Provide the (X, Y) coordinate of the cell's center where the given text is located.  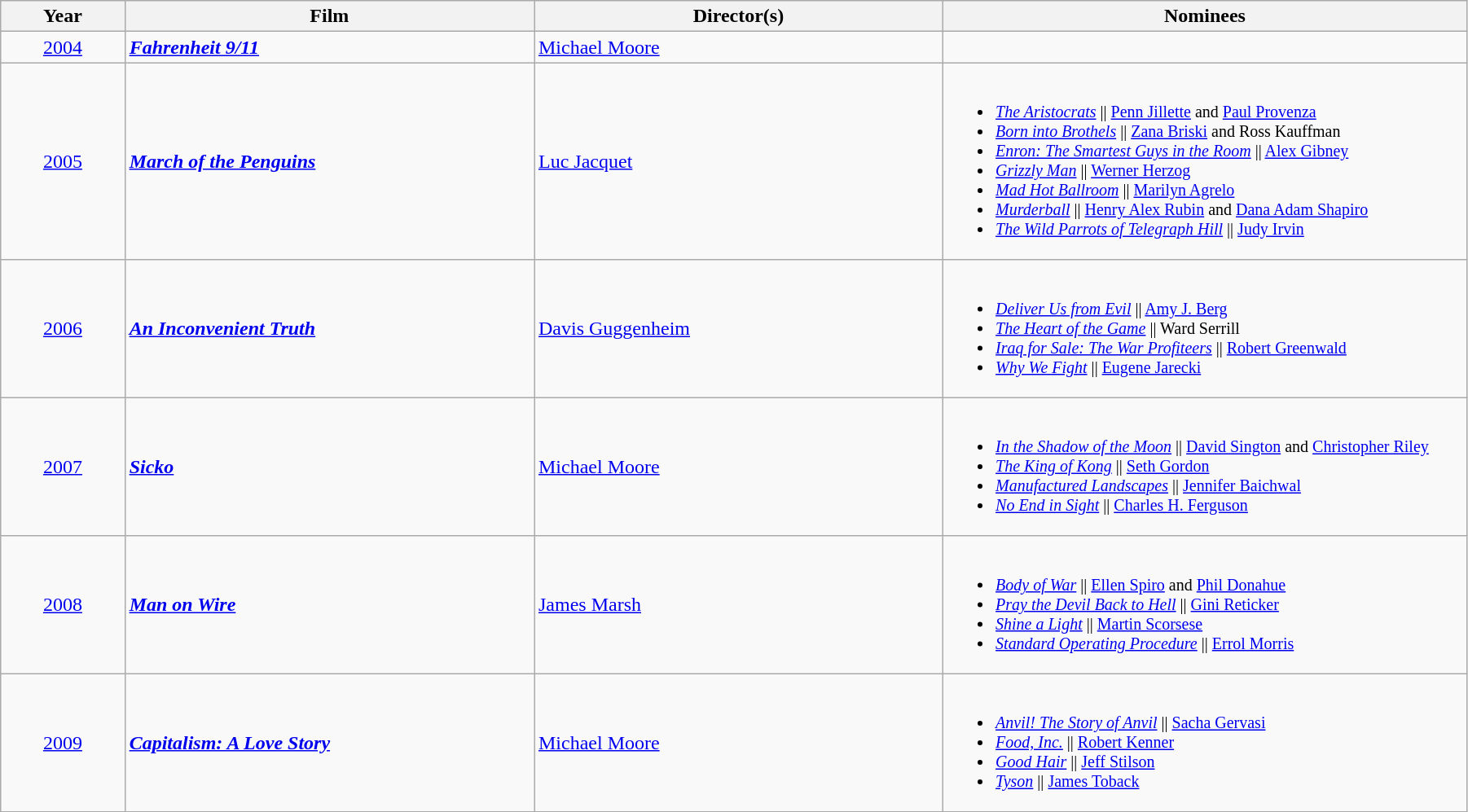
Anvil! The Story of Anvil || Sacha GervasiFood, Inc. || Robert KennerGood Hair || Jeff StilsonTyson || James Toback (1204, 743)
2009 (63, 743)
2008 (63, 604)
2004 (63, 47)
An Inconvenient Truth (329, 327)
March of the Penguins (329, 161)
Year (63, 16)
Fahrenheit 9/11 (329, 47)
Man on Wire (329, 604)
Film (329, 16)
Director(s) (739, 16)
Davis Guggenheim (739, 327)
Capitalism: A Love Story (329, 743)
Nominees (1204, 16)
James Marsh (739, 604)
Luc Jacquet (739, 161)
Sicko (329, 466)
2007 (63, 466)
2006 (63, 327)
2005 (63, 161)
